For the text-containing cell, return its midpoint in [x, y] coordinate format. 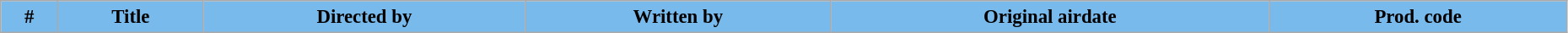
# [30, 17]
Original airdate [1050, 17]
Prod. code [1418, 17]
Directed by [364, 17]
Written by [678, 17]
Title [131, 17]
